Extract the (X, Y) coordinate from the center of the cell holding the provided text.  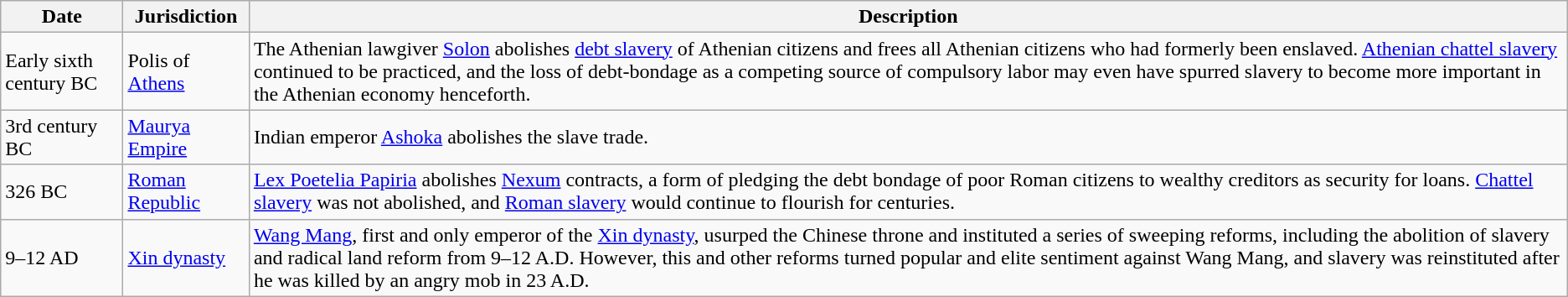
Xin dynasty (186, 258)
Polis of Athens (186, 71)
326 BC (62, 191)
Indian emperor Ashoka abolishes the slave trade. (908, 138)
Roman Republic (186, 191)
3rd century BC (62, 138)
Jurisdiction (186, 17)
Date (62, 17)
Description (908, 17)
9–12 AD (62, 258)
Early sixth century BC (62, 71)
Maurya Empire (186, 138)
